Identify which cell holds the provided text, then report its [X, Y] central coordinate. 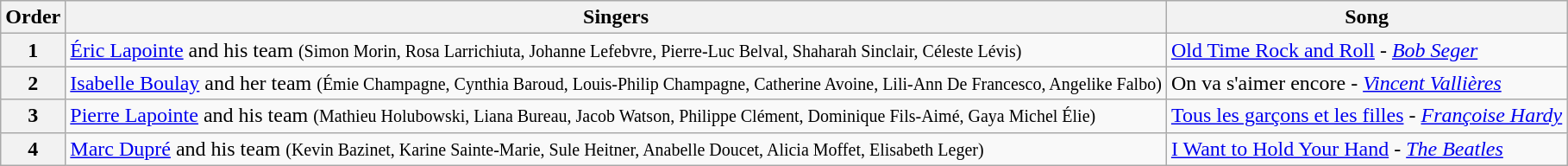
Éric Lapointe and his team (Simon Morin, Rosa Larrichiuta, Johanne Lefebvre, Pierre-Luc Belval, Shaharah Sinclair, Céleste Lévis) [616, 50]
Singers [616, 17]
Song [1366, 17]
4 [33, 149]
On va s'aimer encore - Vincent Vallières [1366, 83]
1 [33, 50]
2 [33, 83]
Tous les garçons et les filles - Françoise Hardy [1366, 116]
Order [33, 17]
I Want to Hold Your Hand - The Beatles [1366, 149]
Pierre Lapointe and his team (Mathieu Holubowski, Liana Bureau, Jacob Watson, Philippe Clément, Dominique Fils-Aimé, Gaya Michel Élie) [616, 116]
Marc Dupré and his team (Kevin Bazinet, Karine Sainte-Marie, Sule Heitner, Anabelle Doucet, Alicia Moffet, Elisabeth Leger) [616, 149]
Isabelle Boulay and her team (Émie Champagne, Cynthia Baroud, Louis-Philip Champagne, Catherine Avoine, Lili-Ann De Francesco, Angelike Falbo) [616, 83]
Old Time Rock and Roll - Bob Seger [1366, 50]
3 [33, 116]
